Extract the [X, Y] coordinate from the center of the cell holding the provided text.  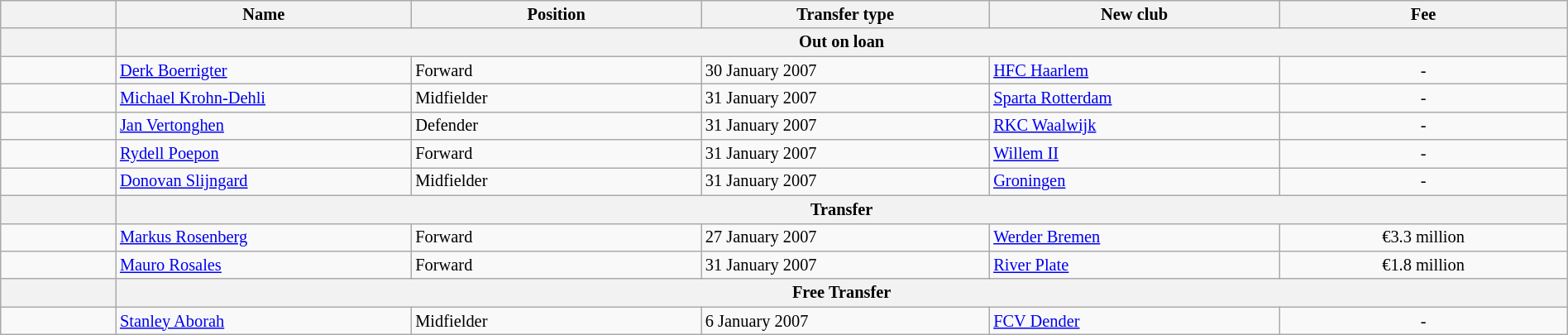
RKC Waalwijk [1135, 126]
Out on loan [842, 42]
River Plate [1135, 265]
FCV Dender [1135, 321]
Werder Bremen [1135, 237]
27 January 2007 [845, 237]
New club [1135, 14]
Willem II [1135, 154]
Name [263, 14]
Transfer type [845, 14]
Stanley Aborah [263, 321]
Mauro Rosales [263, 265]
Markus Rosenberg [263, 237]
Rydell Poepon [263, 154]
Free Transfer [842, 293]
6 January 2007 [845, 321]
Sparta Rotterdam [1135, 98]
Groningen [1135, 181]
HFC Haarlem [1135, 70]
Jan Vertonghen [263, 126]
Derk Boerrigter [263, 70]
Defender [556, 126]
Fee [1423, 14]
Donovan Slijngard [263, 181]
30 January 2007 [845, 70]
Michael Krohn-Dehli [263, 98]
€1.8 million [1423, 265]
Position [556, 14]
€3.3 million [1423, 237]
Transfer [842, 209]
